Return (X, Y) of the center of cell containing provided text 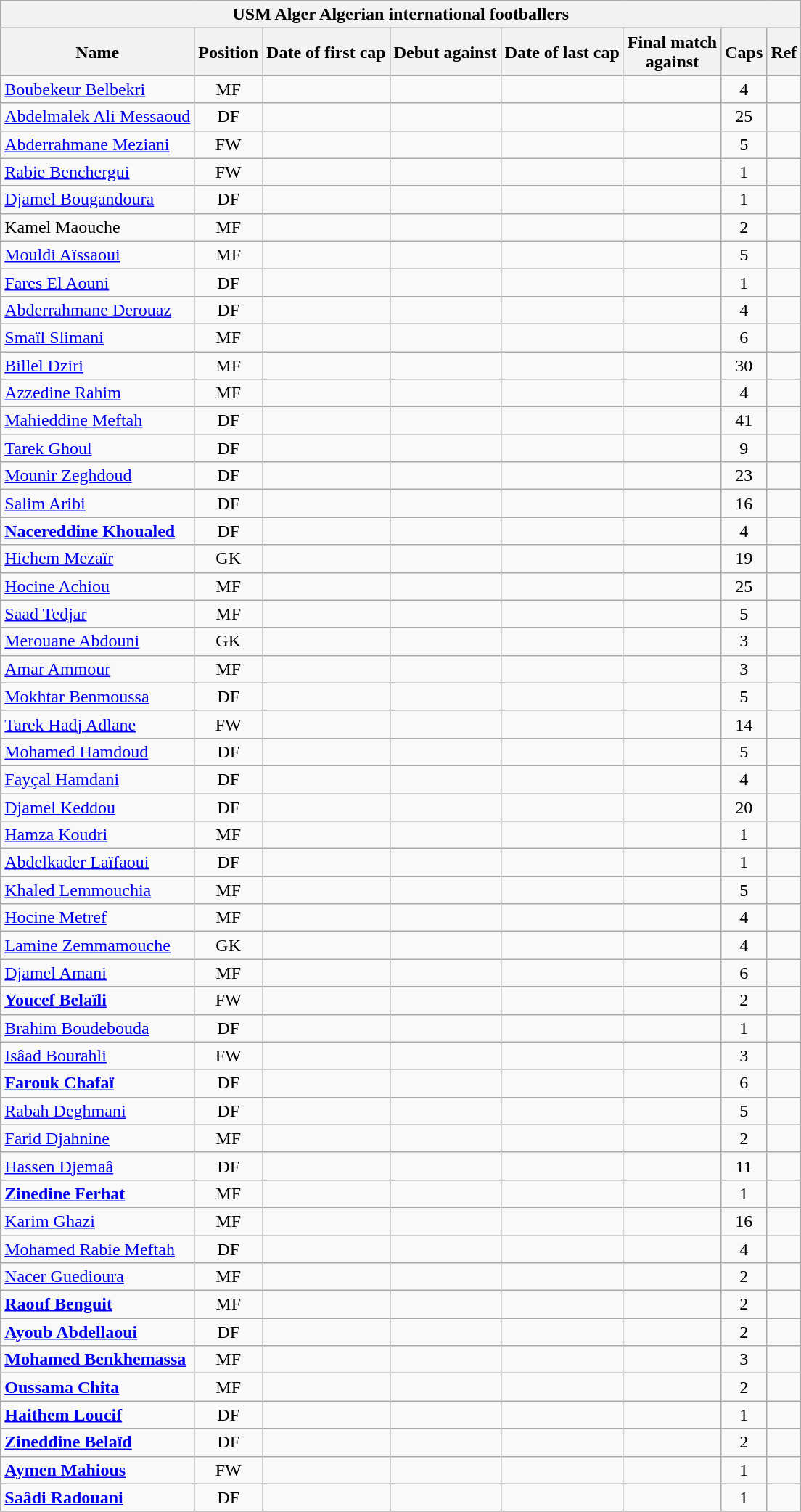
Mokhtar Benmoussa (97, 697)
Mahieddine Meftah (97, 421)
9 (744, 448)
Karim Ghazi (97, 1221)
11 (744, 1166)
Zineddine Belaïd (97, 1442)
Amar Ammour (97, 669)
Ayoub Abdellaoui (97, 1332)
Fares El Aouni (97, 282)
Djamel Amani (97, 973)
Azzedine Rahim (97, 393)
Djamel Bougandoura (97, 200)
Boubekeur Belbekri (97, 89)
30 (744, 365)
Rabie Benchergui (97, 172)
Lamine Zemmamouche (97, 945)
Mounir Zeghdoud (97, 476)
19 (744, 559)
USM Alger Algerian international footballers (400, 15)
Mohamed Hamdoud (97, 752)
Youcef Belaïli (97, 1001)
Djamel Keddou (97, 808)
Merouane Abdouni (97, 641)
Smaïl Slimani (97, 337)
Farouk Chafaï (97, 1083)
Saad Tedjar (97, 614)
Rabah Deghmani (97, 1111)
Tarek Hadj Adlane (97, 724)
Nacereddine Khoualed (97, 531)
Khaled Lemmouchia (97, 890)
Date of last cap (562, 52)
Aymen Mahious (97, 1470)
Oussama Chita (97, 1387)
Abderrahmane Derouaz (97, 310)
Date of first cap (326, 52)
Nacer Guedioura (97, 1277)
Debut against (445, 52)
Fayçal Hamdani (97, 779)
Farid Djahnine (97, 1138)
Billel Dziri (97, 365)
Hocine Metref (97, 918)
Kamel Maouche (97, 227)
41 (744, 421)
Abdelmalek Ali Messaoud (97, 117)
Haithem Loucif (97, 1415)
Final matchagainst (672, 52)
Ref (784, 52)
Name (97, 52)
Abderrahmane Meziani (97, 144)
Hassen Djemaâ (97, 1166)
Salim Aribi (97, 504)
Hamza Koudri (97, 835)
Caps (744, 52)
Mohamed Rabie Meftah (97, 1249)
20 (744, 808)
Raouf Benguit (97, 1304)
Saâdi Radouani (97, 1497)
Hocine Achiou (97, 586)
Abdelkader Laïfaoui (97, 863)
14 (744, 724)
Brahim Boudebouda (97, 1028)
Position (229, 52)
Mohamed Benkhemassa (97, 1360)
Zinedine Ferhat (97, 1193)
Tarek Ghoul (97, 448)
23 (744, 476)
Mouldi Aïssaoui (97, 255)
Hichem Mezaïr (97, 559)
Isâad Bourahli (97, 1056)
